Provide the [X, Y] coordinate of the cell's center where the given text is located.  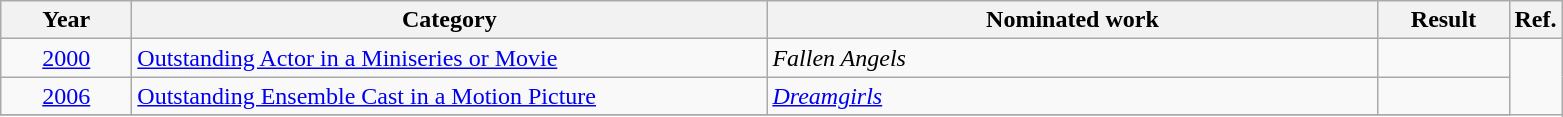
Outstanding Actor in a Miniseries or Movie [450, 58]
Result [1444, 20]
Nominated work [1072, 20]
Category [450, 20]
Year [66, 20]
Dreamgirls [1072, 96]
2000 [66, 58]
2006 [66, 96]
Ref. [1536, 20]
Outstanding Ensemble Cast in a Motion Picture [450, 96]
Fallen Angels [1072, 58]
